Output the (X, Y) coordinate of the center of the cell containing the given text.  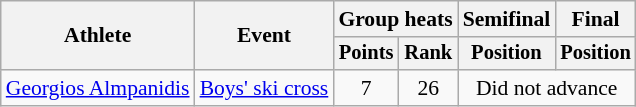
Event (264, 36)
Georgios Almpanidis (98, 88)
26 (428, 88)
Semifinal (507, 19)
Final (595, 19)
Athlete (98, 36)
7 (366, 88)
Rank (428, 54)
Did not advance (547, 88)
Group heats (395, 19)
Points (366, 54)
Boys' ski cross (264, 88)
